Return [x, y] of the center of cell containing provided text 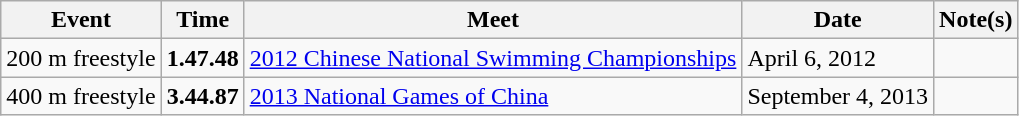
2013 National Games of China [493, 96]
3.44.87 [202, 96]
April 6, 2012 [838, 58]
Time [202, 20]
2012 Chinese National Swimming Championships [493, 58]
1.47.48 [202, 58]
Meet [493, 20]
Date [838, 20]
Event [81, 20]
200 m freestyle [81, 58]
September 4, 2013 [838, 96]
400 m freestyle [81, 96]
Note(s) [976, 20]
